Identify which cell holds the provided text, then report its (x, y) central coordinate. 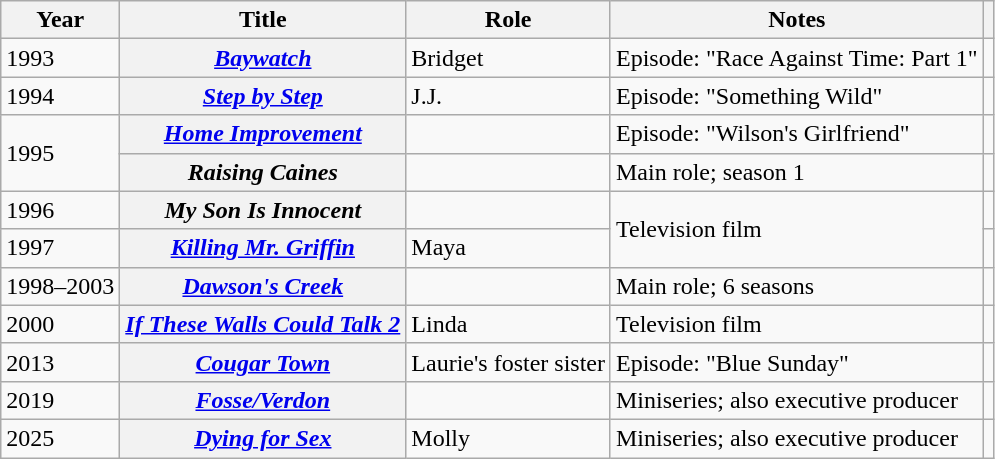
1995 (60, 153)
Maya (508, 248)
My Son Is Innocent (263, 210)
Fosse/Verdon (263, 400)
Linda (508, 324)
Episode: "Something Wild" (796, 96)
Killing Mr. Griffin (263, 248)
Laurie's foster sister (508, 362)
Main role; season 1 (796, 172)
Episode: "Blue Sunday" (796, 362)
Year (60, 20)
Notes (796, 20)
2025 (60, 438)
Bridget (508, 58)
1994 (60, 96)
Title (263, 20)
Main role; 6 seasons (796, 286)
Home Improvement (263, 134)
Episode: "Race Against Time: Part 1" (796, 58)
1997 (60, 248)
1998–2003 (60, 286)
2000 (60, 324)
1993 (60, 58)
Dawson's Creek (263, 286)
Molly (508, 438)
Step by Step (263, 96)
Raising Caines (263, 172)
2019 (60, 400)
Cougar Town (263, 362)
Role (508, 20)
2013 (60, 362)
Dying for Sex (263, 438)
J.J. (508, 96)
1996 (60, 210)
Baywatch (263, 58)
If These Walls Could Talk 2 (263, 324)
Episode: "Wilson's Girlfriend" (796, 134)
